Find where the given text appears and provide that cell's center as (x, y) coordinate. 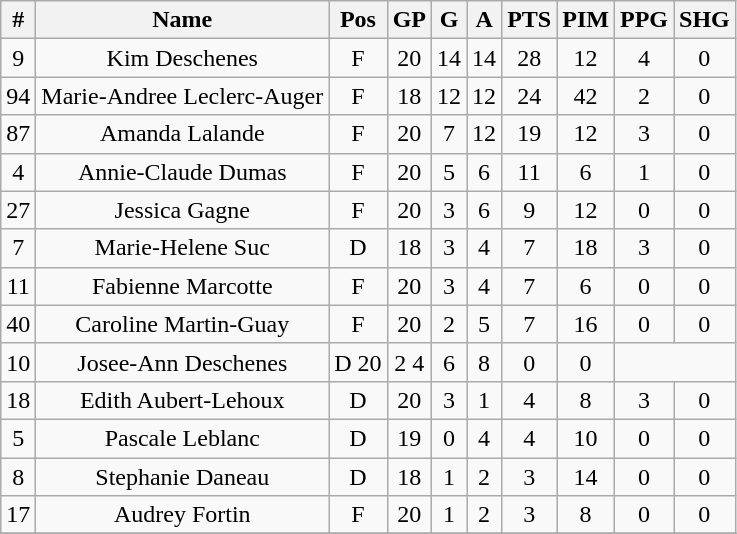
2 4 (409, 362)
PPG (644, 20)
Josee-Ann Deschenes (182, 362)
D 20 (358, 362)
A (484, 20)
Edith Aubert-Lehoux (182, 400)
28 (530, 58)
40 (18, 324)
GP (409, 20)
Fabienne Marcotte (182, 286)
17 (18, 515)
27 (18, 210)
Marie-Helene Suc (182, 248)
Audrey Fortin (182, 515)
Pascale Leblanc (182, 438)
Stephanie Daneau (182, 477)
PIM (586, 20)
Marie-Andree Leclerc-Auger (182, 96)
Annie-Claude Dumas (182, 172)
G (450, 20)
Jessica Gagne (182, 210)
# (18, 20)
94 (18, 96)
16 (586, 324)
Amanda Lalande (182, 134)
Kim Deschenes (182, 58)
PTS (530, 20)
Pos (358, 20)
87 (18, 134)
24 (530, 96)
SHG (705, 20)
42 (586, 96)
Caroline Martin-Guay (182, 324)
Name (182, 20)
